For the text-containing cell, return its midpoint in (x, y) coordinate format. 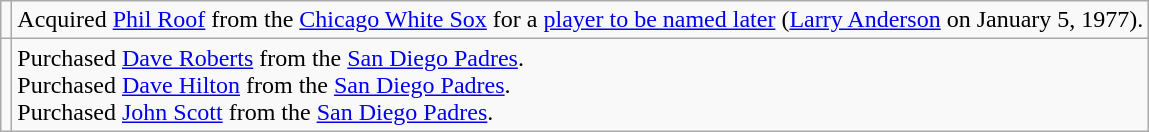
Acquired Phil Roof from the Chicago White Sox for a player to be named later (Larry Anderson on January 5, 1977). (580, 20)
Purchased Dave Roberts from the San Diego Padres. Purchased Dave Hilton from the San Diego Padres. Purchased John Scott from the San Diego Padres. (580, 85)
